Scan for the cell matching the given text and deliver its (x, y) coordinate at center. 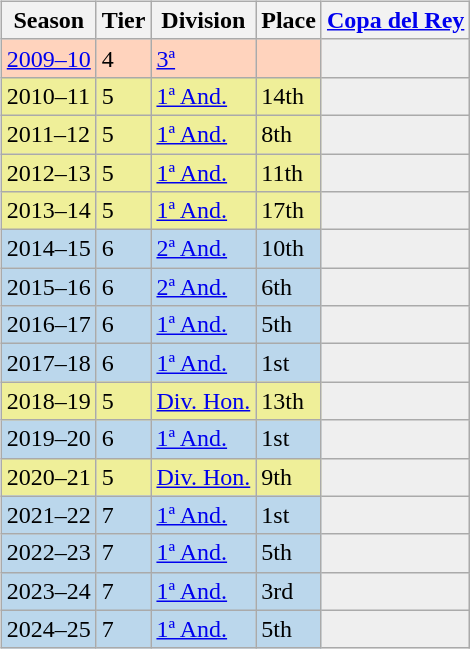
Place (289, 20)
2019–20 (48, 439)
2012–13 (48, 173)
2010–11 (48, 96)
13th (289, 401)
2022–23 (48, 553)
4 (124, 58)
9th (289, 477)
Copa del Rey (395, 20)
2015–16 (48, 287)
11th (289, 173)
2014–15 (48, 249)
2016–17 (48, 325)
2009–10 (48, 58)
2011–12 (48, 134)
2021–22 (48, 515)
Division (204, 20)
17th (289, 211)
6th (289, 287)
2024–25 (48, 629)
2018–19 (48, 401)
2013–14 (48, 211)
3ª (204, 58)
10th (289, 249)
Tier (124, 20)
14th (289, 96)
2023–24 (48, 591)
2020–21 (48, 477)
3rd (289, 591)
Season (48, 20)
8th (289, 134)
2017–18 (48, 363)
